From the cell containing the given text, extract its center point as (X, Y) coordinate. 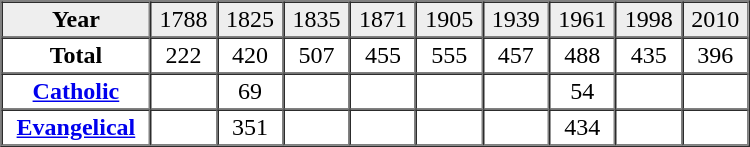
457 (516, 56)
1961 (582, 20)
Year (76, 20)
Total (76, 56)
1939 (516, 20)
1835 (316, 20)
2010 (716, 20)
488 (582, 56)
351 (250, 128)
69 (250, 92)
Evangelical (76, 128)
54 (582, 92)
1825 (250, 20)
435 (648, 56)
1788 (183, 20)
555 (449, 56)
1871 (383, 20)
Catholic (76, 92)
1905 (449, 20)
507 (316, 56)
1998 (648, 20)
434 (582, 128)
420 (250, 56)
455 (383, 56)
222 (183, 56)
396 (716, 56)
